Find where the given text appears and provide that cell's center as [x, y] coordinate. 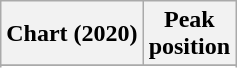
Chart (2020) [72, 34]
Peak position [189, 34]
